Provide the [x, y] coordinate of the cell's center where the given text is located.  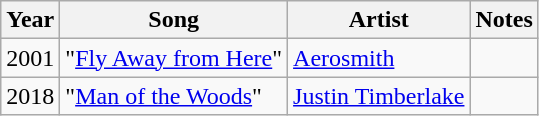
2001 [30, 58]
Artist [379, 20]
Aerosmith [379, 58]
Notes [504, 20]
Song [174, 20]
2018 [30, 96]
Justin Timberlake [379, 96]
"Fly Away from Here" [174, 58]
Year [30, 20]
"Man of the Woods" [174, 96]
